Search for the cell housing the specified text and yield its [x, y] center coordinate. 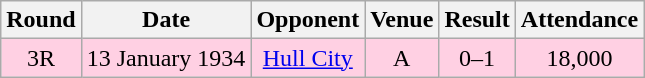
0–1 [477, 58]
Venue [402, 20]
Round [41, 20]
3R [41, 58]
Date [166, 20]
13 January 1934 [166, 58]
Hull City [308, 58]
Result [477, 20]
A [402, 58]
Opponent [308, 20]
Attendance [579, 20]
18,000 [579, 58]
